Find where the given text appears and provide that cell's center as (X, Y) coordinate. 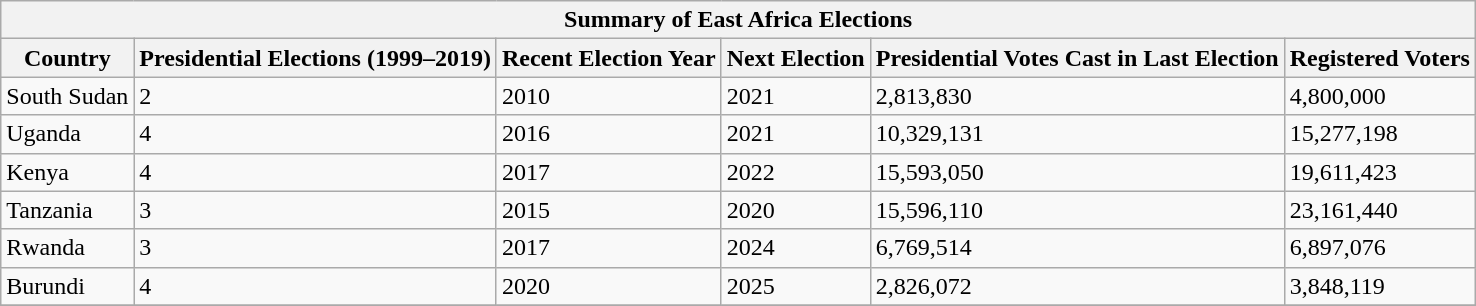
Next Election (796, 58)
South Sudan (68, 96)
2,813,830 (1077, 96)
10,329,131 (1077, 134)
Registered Voters (1380, 58)
Country (68, 58)
15,596,110 (1077, 210)
23,161,440 (1380, 210)
Uganda (68, 134)
3,848,119 (1380, 286)
Summary of East Africa Elections (738, 20)
6,897,076 (1380, 248)
2010 (608, 96)
Burundi (68, 286)
2022 (796, 172)
2025 (796, 286)
4,800,000 (1380, 96)
Presidential Elections (1999–2019) (316, 58)
Rwanda (68, 248)
6,769,514 (1077, 248)
2015 (608, 210)
2,826,072 (1077, 286)
2024 (796, 248)
Kenya (68, 172)
15,277,198 (1380, 134)
Recent Election Year (608, 58)
Tanzania (68, 210)
15,593,050 (1077, 172)
2 (316, 96)
2016 (608, 134)
Presidential Votes Cast in Last Election (1077, 58)
19,611,423 (1380, 172)
